Determine the [X, Y] coordinate at the center of the cell enclosing the given text.  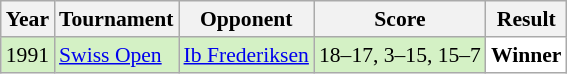
Ib Frederiksen [246, 55]
Score [400, 19]
Opponent [246, 19]
Year [28, 19]
Result [526, 19]
18–17, 3–15, 15–7 [400, 55]
1991 [28, 55]
Tournament [116, 19]
Swiss Open [116, 55]
Winner [526, 55]
